Scan for the cell matching the given text and deliver its (X, Y) coordinate at center. 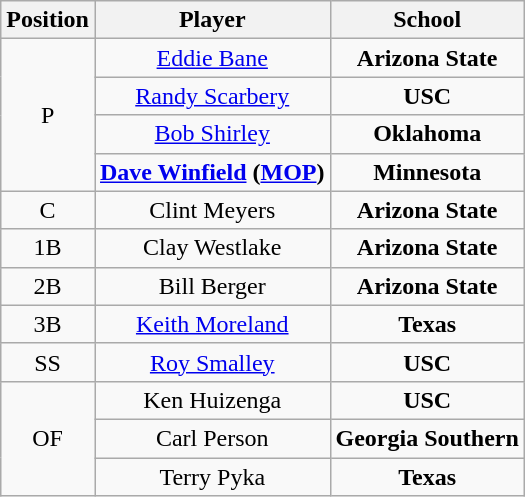
Bob Shirley (212, 134)
Roy Smalley (212, 362)
Georgia Southern (427, 438)
1B (48, 248)
Bill Berger (212, 286)
School (427, 20)
Eddie Bane (212, 58)
Carl Person (212, 438)
3B (48, 324)
2B (48, 286)
P (48, 115)
Randy Scarbery (212, 96)
Minnesota (427, 172)
Position (48, 20)
Keith Moreland (212, 324)
Clay Westlake (212, 248)
Oklahoma (427, 134)
Clint Meyers (212, 210)
Player (212, 20)
OF (48, 438)
Dave Winfield (MOP) (212, 172)
Terry Pyka (212, 477)
C (48, 210)
Ken Huizenga (212, 400)
SS (48, 362)
